Identify which cell holds the provided text, then report its [x, y] central coordinate. 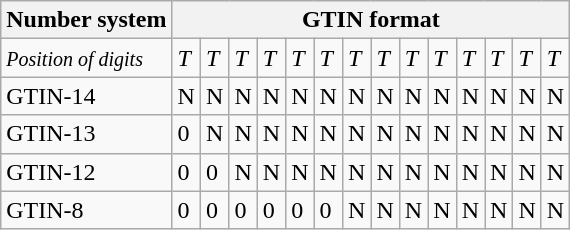
GTIN-8 [86, 210]
GTIN-13 [86, 134]
GTIN-12 [86, 172]
Number system [86, 20]
GTIN-14 [86, 96]
GTIN format [371, 20]
Position of digits [86, 58]
